Determine the [X, Y] coordinate at the center of the cell enclosing the given text.  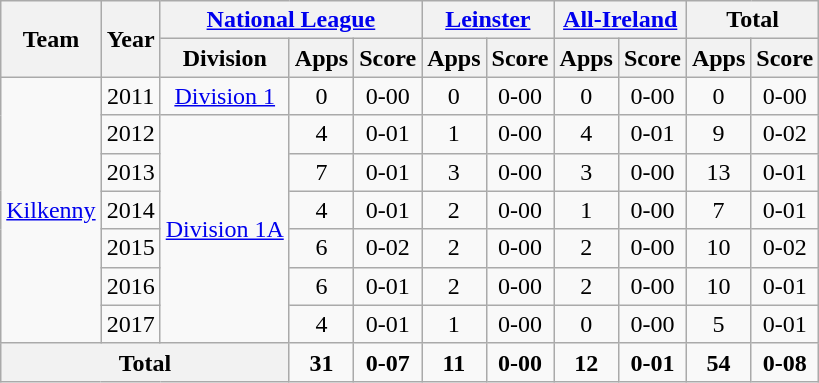
11 [454, 362]
All-Ireland [620, 20]
2015 [130, 248]
National League [290, 20]
Division [224, 58]
54 [718, 362]
31 [321, 362]
2014 [130, 210]
2012 [130, 134]
Kilkenny [51, 210]
Leinster [488, 20]
Division 1 [224, 96]
13 [718, 172]
Team [51, 39]
2013 [130, 172]
12 [586, 362]
Year [130, 39]
2016 [130, 286]
0-08 [785, 362]
2011 [130, 96]
Division 1A [224, 229]
9 [718, 134]
5 [718, 324]
0-07 [388, 362]
2017 [130, 324]
